Locate the cell with the specified text and output its (x, y) center coordinate. 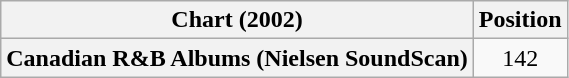
Chart (2002) (238, 20)
142 (520, 58)
Position (520, 20)
Canadian R&B Albums (Nielsen SoundScan) (238, 58)
